Detect which cell encompasses the target text, then output its (x, y) center coordinate. 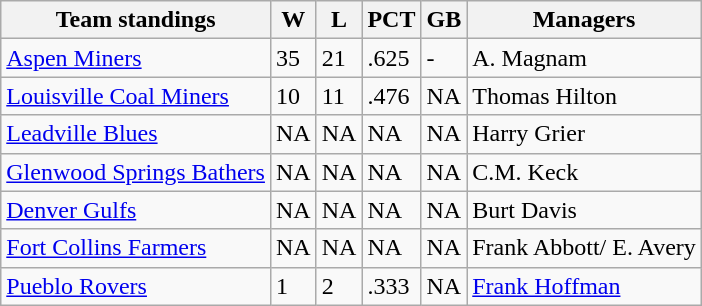
Team standings (136, 20)
.625 (392, 58)
Pueblo Rovers (136, 286)
Fort Collins Farmers (136, 248)
Harry Grier (584, 134)
Managers (584, 20)
Glenwood Springs Bathers (136, 172)
2 (339, 286)
.333 (392, 286)
.476 (392, 96)
L (339, 20)
1 (293, 286)
10 (293, 96)
- (444, 58)
Leadville Blues (136, 134)
Frank Hoffman (584, 286)
35 (293, 58)
Frank Abbott/ E. Avery (584, 248)
A. Magnam (584, 58)
W (293, 20)
Louisville Coal Miners (136, 96)
Denver Gulfs (136, 210)
Thomas Hilton (584, 96)
21 (339, 58)
Burt Davis (584, 210)
11 (339, 96)
C.M. Keck (584, 172)
PCT (392, 20)
Aspen Miners (136, 58)
GB (444, 20)
